Capture the cell that displays the provided text and extract its [X, Y] central coordinate. 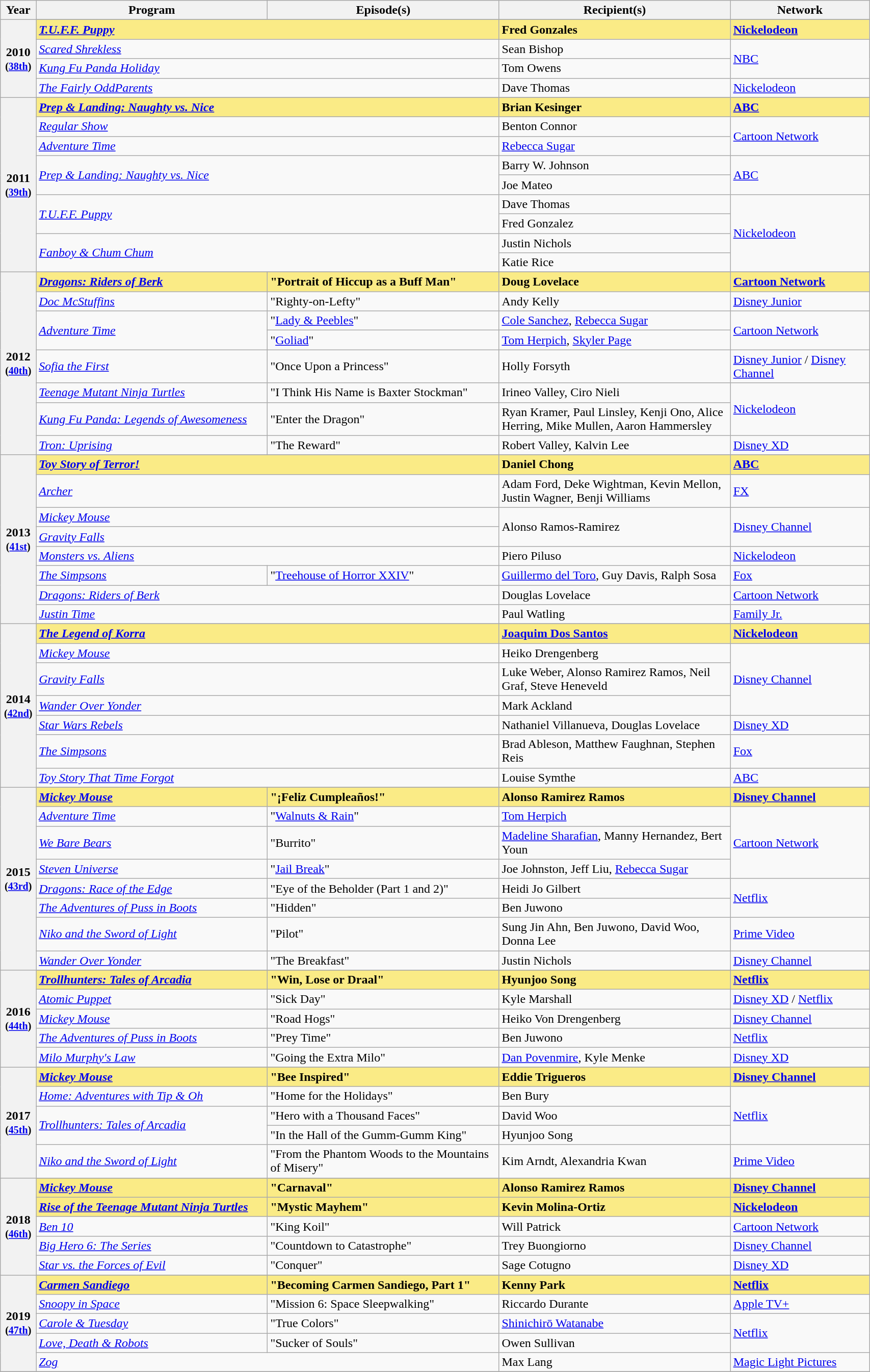
Network [800, 10]
"Goliad" [383, 340]
Heidi Jo Gilbert [615, 888]
"Hero with a Thousand Faces" [383, 1116]
"Eye of the Beholder (Part 1 and 2)" [383, 888]
Archer [268, 490]
Big Hero 6: The Series [152, 1246]
Guillermo del Toro, Guy Davis, Ralph Sosa [615, 575]
The Fairly OddParents [268, 88]
Trey Buongiorno [615, 1246]
Cole Sanchez, Rebecca Sugar [615, 321]
Brad Ableson, Matthew Faughnan, Stephen Reis [615, 752]
Kim Arndt, Alexandria Kwan [615, 1161]
"Jail Break" [383, 869]
"From the Phantom Woods to the Mountains of Misery" [383, 1161]
Home: Adventures with Tip & Oh [152, 1096]
Max Lang [615, 1362]
"The Breakfast" [383, 960]
"Mission 6: Space Sleepwalking" [383, 1304]
"Sucker of Souls" [383, 1343]
"Road Hogs" [383, 1019]
Sage Cotugno [615, 1265]
"Once Upon a Princess" [383, 366]
"Pilot" [383, 934]
Disney Junior / Disney Channel [800, 366]
Mark Ackland [615, 706]
2019 (47th) [18, 1323]
Barry W. Johnson [615, 165]
Kenny Park [615, 1284]
FX [800, 490]
"Going the Extra Milo" [383, 1057]
Benton Connor [615, 126]
Toy Story of Terror! [268, 464]
Kevin Molina-Ortiz [615, 1207]
"Becoming Carmen Sandiego, Part 1" [383, 1284]
Magic Light Pictures [800, 1362]
Nathaniel Villanueva, Douglas Lovelace [615, 725]
2014 (42nd) [18, 706]
Year [18, 10]
2018 (46th) [18, 1226]
Ryan Kramer, Paul Linsley, Kenji Ono, Alice Herring, Mike Mullen, Aaron Hammersley [615, 419]
Doug Lovelace [615, 282]
"Carnaval" [383, 1187]
Love, Death & Robots [152, 1343]
2011 (39th) [18, 185]
"I Think His Name is Baxter Stockman" [383, 393]
Alonso Ramos-Ramirez [615, 527]
Disney XD / Netflix [800, 999]
Star Wars Rebels [268, 725]
"Sick Day" [383, 999]
Fred Gonzalez [615, 223]
Justin Time [268, 614]
Kung Fu Panda: Legends of Awesomeness [152, 419]
2012 (40th) [18, 364]
Brian Kesinger [615, 107]
2013 (41st) [18, 539]
Doc McStuffins [152, 301]
"Enter the Dragon" [383, 419]
Heiko Drengenberg [615, 653]
Atomic Puppet [152, 999]
Tron: Uprising [152, 445]
Regular Show [268, 126]
"Conquer" [383, 1265]
Madeline Sharafian, Manny Hernandez, Bert Youn [615, 842]
Daniel Chong [615, 464]
2015 (43rd) [18, 878]
Rise of the Teenage Mutant Ninja Turtles [152, 1207]
Monsters vs. Aliens [268, 556]
2017 (45th) [18, 1123]
Sofia the First [152, 366]
"Treehouse of Horror XXIV" [383, 575]
"The Reward" [383, 445]
Ben Bury [615, 1096]
Kung Fu Panda Holiday [268, 68]
"In the Hall of the Gumm-Gumm King" [383, 1135]
"¡Feliz Cumpleaños!" [383, 797]
"Home for the Holidays" [383, 1096]
Shinichirō Watanabe [615, 1324]
"Countdown to Catastrophe" [383, 1246]
Paul Watling [615, 614]
Robert Valley, Kalvin Lee [615, 445]
"King Koil" [383, 1226]
"True Colors" [383, 1324]
Ben 10 [152, 1226]
"Win, Lose or Draal" [383, 980]
Riccardo Durante [615, 1304]
"Mystic Mayhem" [383, 1207]
2010 (38th) [18, 59]
Sean Bishop [615, 49]
Andy Kelly [615, 301]
Piero Piluso [615, 556]
Tom Herpich [615, 816]
David Woo [615, 1116]
Irineo Valley, Ciro Nieli [615, 393]
"Portrait of Hiccup as a Buff Man" [383, 282]
"Lady & Peebles" [383, 321]
"Bee Inspired" [383, 1077]
The Legend of Korra [268, 634]
"Righty-on-Lefty" [383, 301]
Star vs. the Forces of Evil [152, 1265]
Toy Story That Time Forgot [268, 778]
"Walnuts & Rain" [383, 816]
Episode(s) [383, 10]
Tom Owens [615, 68]
Joe Mateo [615, 185]
Recipient(s) [615, 10]
Carole & Tuesday [152, 1324]
Teenage Mutant Ninja Turtles [152, 393]
Disney Junior [800, 301]
Adam Ford, Deke Wightman, Kevin Mellon, Justin Wagner, Benji Williams [615, 490]
Joe Johnston, Jeff Liu, Rebecca Sugar [615, 869]
Luke Weber, Alonso Ramirez Ramos, Neil Graf, Steve Heneveld [615, 679]
"Hidden" [383, 908]
Dan Povenmire, Kyle Menke [615, 1057]
Joaquim Dos Santos [615, 634]
Rebecca Sugar [615, 146]
Kyle Marshall [615, 999]
Fred Gonzales [615, 30]
Heiko Von Drengenberg [615, 1019]
Douglas Lovelace [615, 595]
Steven Universe [152, 869]
Dragons: Race of the Edge [152, 888]
Family Jr. [800, 614]
Fanboy & Chum Chum [268, 253]
Holly Forsyth [615, 366]
Program [152, 10]
Eddie Trigueros [615, 1077]
Apple TV+ [800, 1304]
Zog [268, 1362]
Will Patrick [615, 1226]
Carmen Sandiego [152, 1284]
"Burrito" [383, 842]
"Prey Time" [383, 1038]
Milo Murphy's Law [152, 1057]
Tom Herpich, Skyler Page [615, 340]
Scared Shrekless [268, 49]
Snoopy in Space [152, 1304]
2016 (44th) [18, 1019]
Owen Sullivan [615, 1343]
NBC [800, 59]
Louise Symthe [615, 778]
Katie Rice [615, 263]
We Bare Bears [152, 842]
Sung Jin Ahn, Ben Juwono, David Woo, Donna Lee [615, 934]
